Return the [x, y] coordinate for the center point of the cell that contains the specified text.  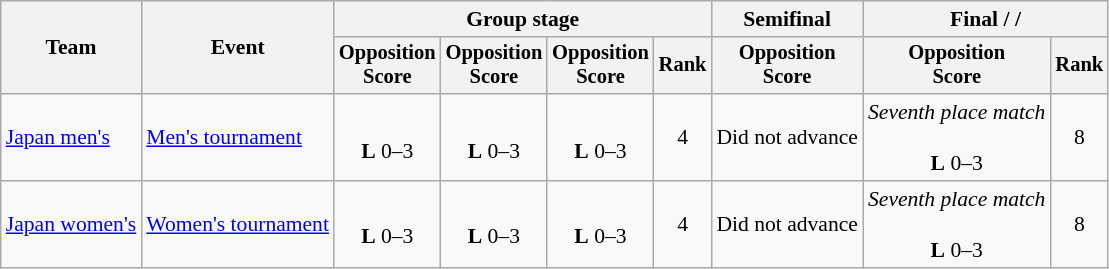
Team [72, 48]
Men's tournament [238, 138]
Semifinal [787, 19]
Japan women's [72, 224]
Event [238, 48]
Final / / [986, 19]
Japan men's [72, 138]
Women's tournament [238, 224]
Group stage [522, 19]
